Detect which cell encompasses the target text, then output its (x, y) center coordinate. 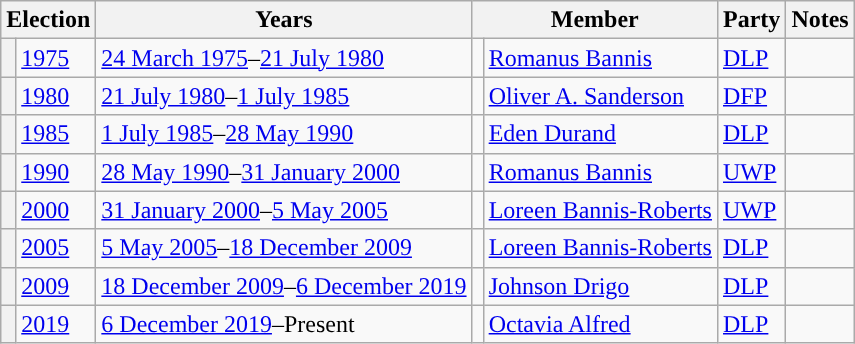
5 May 2005–18 December 2009 (284, 248)
6 December 2019–Present (284, 324)
Notes (820, 20)
2005 (56, 248)
Eden Durand (600, 134)
18 December 2009–6 December 2019 (284, 286)
1985 (56, 134)
1980 (56, 96)
Party (751, 20)
1 July 1985–28 May 1990 (284, 134)
Member (594, 20)
2009 (56, 286)
Years (284, 20)
31 January 2000–5 May 2005 (284, 210)
Oliver A. Sanderson (600, 96)
2000 (56, 210)
1975 (56, 58)
2019 (56, 324)
1990 (56, 172)
Johnson Drigo (600, 286)
DFP (751, 96)
Octavia Alfred (600, 324)
28 May 1990–31 January 2000 (284, 172)
24 March 1975–21 July 1980 (284, 58)
21 July 1980–1 July 1985 (284, 96)
Election (48, 20)
